For the text-containing cell, return its midpoint in [X, Y] coordinate format. 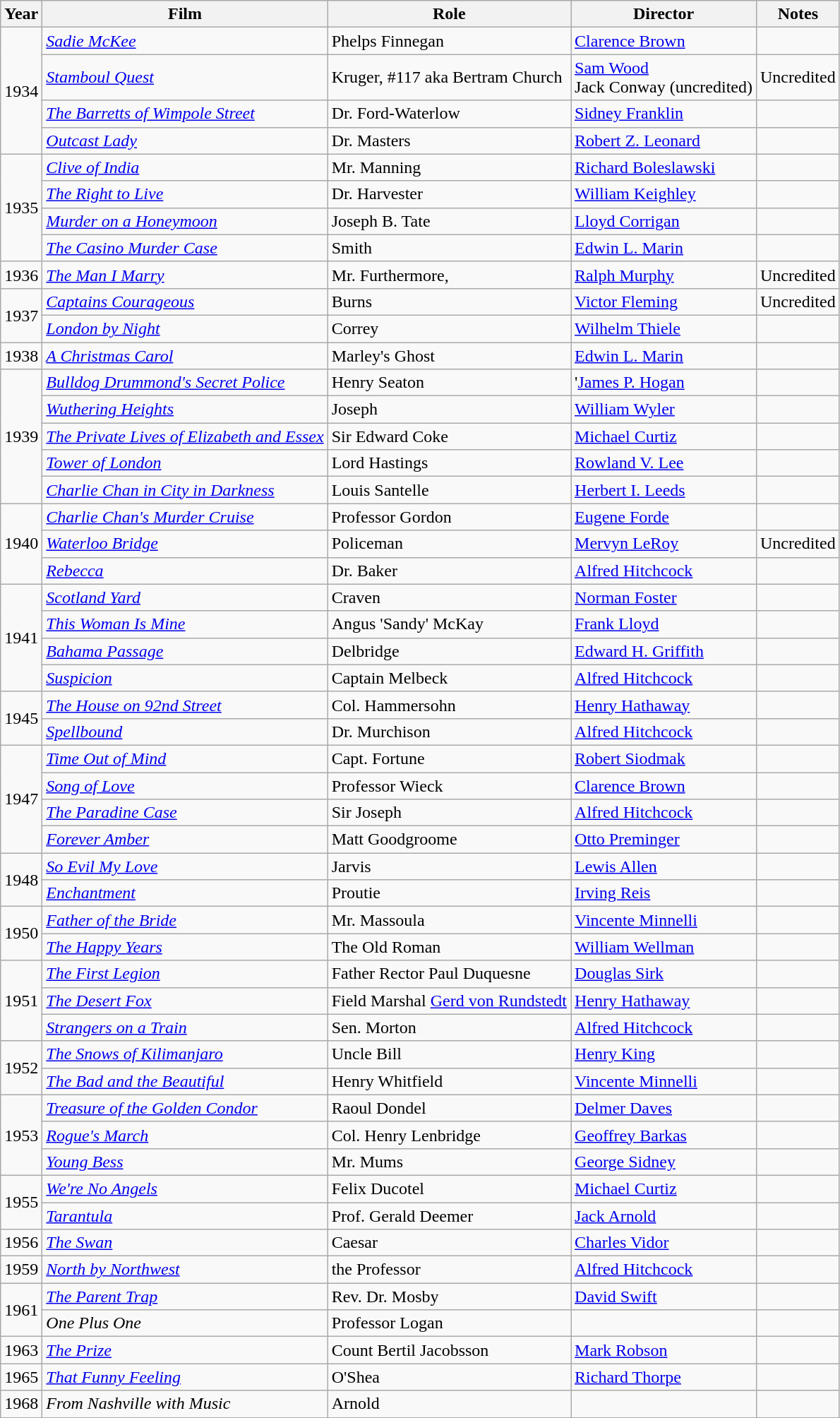
1941 [21, 638]
Time Out of Mind [185, 758]
Angus 'Sandy' McKay [449, 624]
Policeman [449, 544]
North by Northwest [185, 1270]
The Prize [185, 1350]
O'Shea [449, 1377]
Charlie Chan's Murder Cruise [185, 517]
David Swift [664, 1297]
1939 [21, 436]
Dr. Murchison [449, 732]
Bulldog Drummond's Secret Police [185, 383]
London by Night [185, 328]
Raoul Dondel [449, 1108]
The Happy Years [185, 947]
Norman Foster [664, 597]
Victor Fleming [664, 302]
William Wyler [664, 410]
The Man I Marry [185, 275]
Jack Arnold [664, 1215]
1948 [21, 880]
Edward H. Griffith [664, 651]
Capt. Fortune [449, 758]
Lloyd Corrigan [664, 221]
Sir Joseph [449, 813]
Year [21, 14]
the Professor [449, 1270]
Forever Amber [185, 840]
Smith [449, 248]
1951 [21, 1001]
Captain Melbeck [449, 678]
Sidney Franklin [664, 114]
The Right to Live [185, 194]
Wilhelm Thiele [664, 328]
Rowland V. Lee [664, 463]
Bahama Passage [185, 651]
'James P. Hogan [664, 383]
Craven [449, 597]
So Evil My Love [185, 866]
Robert Z. Leonard [664, 141]
Rebecca [185, 571]
1950 [21, 934]
Tarantula [185, 1215]
George Sidney [664, 1162]
That Funny Feeling [185, 1377]
1940 [21, 544]
Wuthering Heights [185, 410]
Count Bertil Jacobsson [449, 1350]
The Desert Fox [185, 1001]
Henry Whitfield [449, 1081]
Enchantment [185, 893]
Suspicion [185, 678]
A Christmas Carol [185, 355]
Otto Preminger [664, 840]
1936 [21, 275]
Mr. Furthermore, [449, 275]
Sir Edward Coke [449, 436]
From Nashville with Music [185, 1404]
Col. Henry Lenbridge [449, 1135]
1937 [21, 315]
Mr. Manning [449, 167]
Kruger, #117 aka Bertram Church [449, 78]
Delmer Daves [664, 1108]
Uncle Bill [449, 1054]
Dr. Baker [449, 571]
Tower of London [185, 463]
The Swan [185, 1243]
Murder on a Honeymoon [185, 221]
Lord Hastings [449, 463]
1952 [21, 1068]
Dr. Masters [449, 141]
Captains Courageous [185, 302]
The Barretts of Wimpole Street [185, 114]
Mervyn LeRoy [664, 544]
Father Rector Paul Duquesne [449, 974]
The Snows of Kilimanjaro [185, 1054]
1961 [21, 1310]
Douglas Sirk [664, 974]
Prof. Gerald Deemer [449, 1215]
1945 [21, 718]
Dr. Harvester [449, 194]
Clive of India [185, 167]
1959 [21, 1270]
Robert Siodmak [664, 758]
Phelps Finnegan [449, 41]
Irving Reis [664, 893]
1947 [21, 799]
Waterloo Bridge [185, 544]
Professor Logan [449, 1323]
Father of the Bride [185, 920]
Jarvis [449, 866]
1968 [21, 1404]
The Old Roman [449, 947]
Geoffrey Barkas [664, 1135]
The Casino Murder Case [185, 248]
Proutie [449, 893]
Felix Ducotel [449, 1188]
Strangers on a Train [185, 1027]
Marley's Ghost [449, 355]
The First Legion [185, 974]
Field Marshal Gerd von Rundstedt [449, 1001]
Song of Love [185, 786]
Eugene Forde [664, 517]
Rogue's March [185, 1135]
Delbridge [449, 651]
Arnold [449, 1404]
Herbert I. Leeds [664, 490]
Henry King [664, 1054]
Caesar [449, 1243]
Frank Lloyd [664, 624]
Scotland Yard [185, 597]
1955 [21, 1202]
Charlie Chan in City in Darkness [185, 490]
We're No Angels [185, 1188]
Director [664, 14]
1938 [21, 355]
Role [449, 14]
Charles Vidor [664, 1243]
Louis Santelle [449, 490]
Professor Gordon [449, 517]
Ralph Murphy [664, 275]
Matt Goodgroome [449, 840]
Richard Boleslawski [664, 167]
Film [185, 14]
The House on 92nd Street [185, 705]
Notes [798, 14]
The Bad and the Beautiful [185, 1081]
1956 [21, 1243]
The Parent Trap [185, 1297]
1953 [21, 1135]
Joseph [449, 410]
Mr. Massoula [449, 920]
Joseph B. Tate [449, 221]
Sen. Morton [449, 1027]
Young Bess [185, 1162]
1963 [21, 1350]
The Paradine Case [185, 813]
Richard Thorpe [664, 1377]
Treasure of the Golden Condor [185, 1108]
Professor Wieck [449, 786]
Stamboul Quest [185, 78]
Col. Hammersohn [449, 705]
Dr. Ford-Waterlow [449, 114]
This Woman Is Mine [185, 624]
Correy [449, 328]
Rev. Dr. Mosby [449, 1297]
Lewis Allen [664, 866]
Henry Seaton [449, 383]
Sam WoodJack Conway (uncredited) [664, 78]
Mr. Mums [449, 1162]
1965 [21, 1377]
Mark Robson [664, 1350]
The Private Lives of Elizabeth and Essex [185, 436]
One Plus One [185, 1323]
1934 [21, 90]
Burns [449, 302]
Spellbound [185, 732]
William Keighley [664, 194]
Outcast Lady [185, 141]
William Wellman [664, 947]
1935 [21, 208]
Sadie McKee [185, 41]
